Locate the cell with the specified text and output its [X, Y] center coordinate. 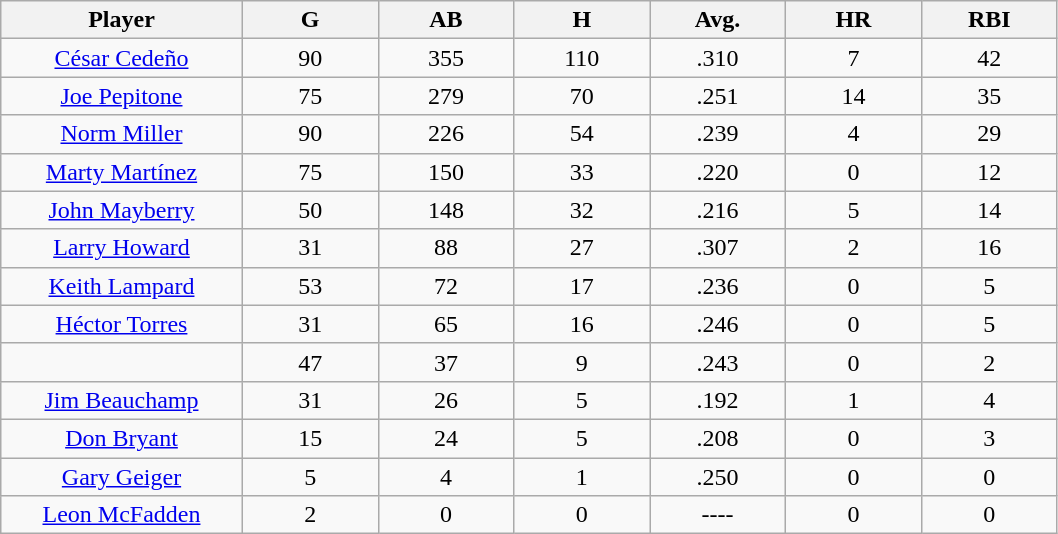
.250 [718, 477]
12 [989, 172]
72 [446, 286]
24 [446, 438]
15 [310, 438]
7 [854, 58]
42 [989, 58]
César Cedeño [122, 58]
88 [446, 248]
3 [989, 438]
70 [582, 96]
.220 [718, 172]
.216 [718, 210]
RBI [989, 20]
54 [582, 134]
Don Bryant [122, 438]
Héctor Torres [122, 324]
32 [582, 210]
Joe Pepitone [122, 96]
Jim Beauchamp [122, 400]
.208 [718, 438]
John Mayberry [122, 210]
.246 [718, 324]
35 [989, 96]
.243 [718, 362]
.236 [718, 286]
G [310, 20]
37 [446, 362]
Avg. [718, 20]
.307 [718, 248]
26 [446, 400]
27 [582, 248]
17 [582, 286]
H [582, 20]
.251 [718, 96]
355 [446, 58]
110 [582, 58]
226 [446, 134]
50 [310, 210]
47 [310, 362]
Leon McFadden [122, 515]
Keith Lampard [122, 286]
150 [446, 172]
HR [854, 20]
.239 [718, 134]
53 [310, 286]
Marty Martínez [122, 172]
9 [582, 362]
Player [122, 20]
29 [989, 134]
279 [446, 96]
Larry Howard [122, 248]
148 [446, 210]
AB [446, 20]
33 [582, 172]
Norm Miller [122, 134]
65 [446, 324]
.192 [718, 400]
---- [718, 515]
Gary Geiger [122, 477]
.310 [718, 58]
